For the text-containing cell, return its midpoint in (X, Y) coordinate format. 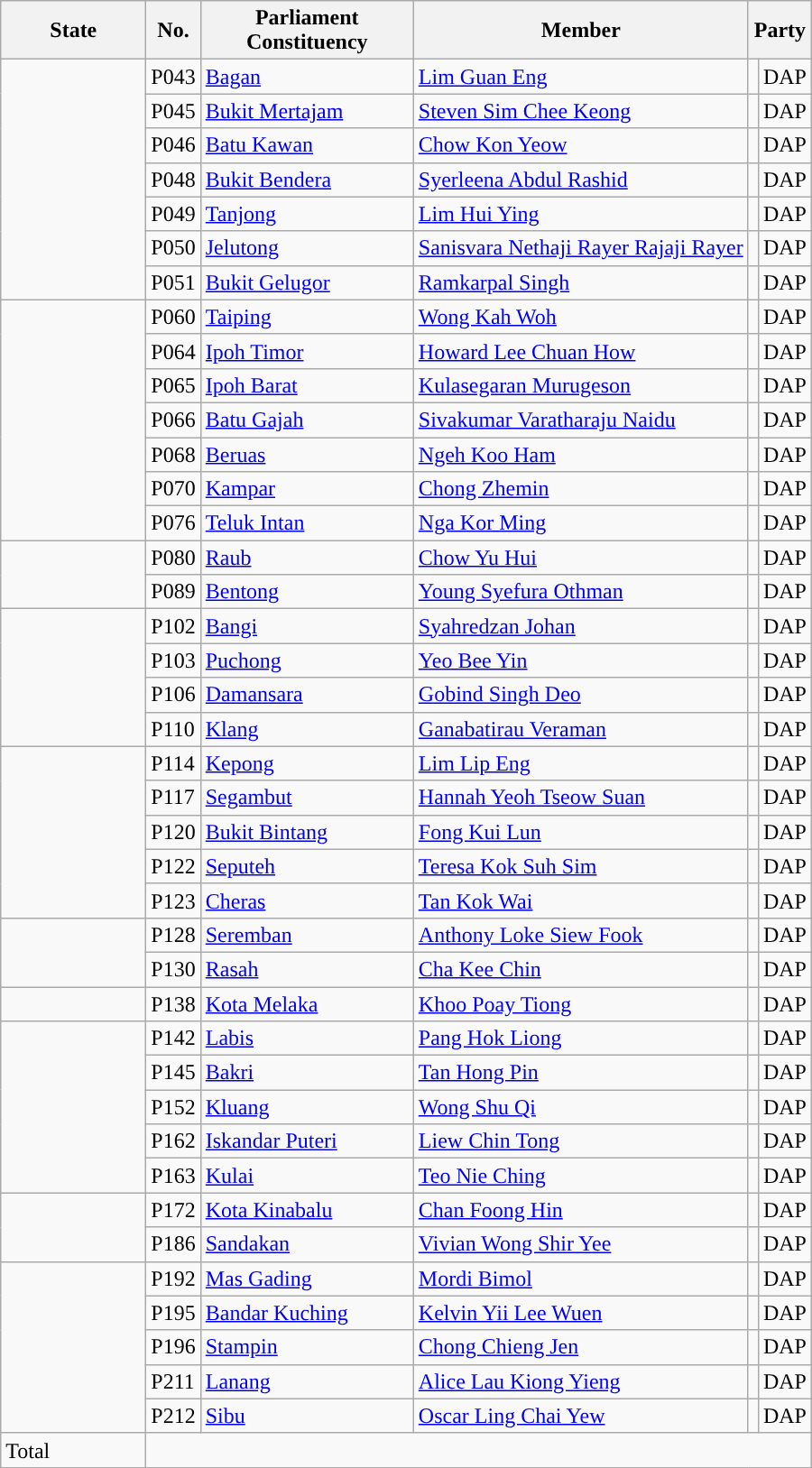
Kluang (307, 1107)
Mordi Bimol (581, 1279)
P051 (173, 282)
Vivian Wong Shir Yee (581, 1244)
Kampar (307, 489)
P080 (173, 558)
P163 (173, 1176)
P066 (173, 420)
Anthony Loke Siew Fook (581, 935)
Lanang (307, 1381)
Bakri (307, 1073)
P049 (173, 214)
P138 (173, 1004)
Rasah (307, 969)
Fong Kui Lun (581, 832)
P162 (173, 1141)
P212 (173, 1416)
Bukit Bintang (307, 832)
Teluk Intan (307, 523)
Teresa Kok Suh Sim (581, 866)
P145 (173, 1073)
P050 (173, 248)
Chow Yu Hui (581, 558)
Jelutong (307, 248)
Ganabatirau Veraman (581, 729)
Wong Shu Qi (581, 1107)
Howard Lee Chuan How (581, 351)
Stampin (307, 1347)
Parliament Constituency (307, 31)
P046 (173, 145)
P102 (173, 626)
P117 (173, 798)
P192 (173, 1279)
Raub (307, 558)
Nga Kor Ming (581, 523)
Yeo Bee Yin (581, 660)
Kulasegaran Murugeson (581, 385)
P211 (173, 1381)
P106 (173, 695)
Lim Lip Eng (581, 763)
Total (74, 1450)
P110 (173, 729)
Sibu (307, 1416)
Taiping (307, 317)
Cheras (307, 900)
P065 (173, 385)
Batu Gajah (307, 420)
Kelvin Yii Lee Wuen (581, 1313)
Syahredzan Johan (581, 626)
Bangi (307, 626)
Party (780, 31)
Sanisvara Nethaji Rayer Rajaji Rayer (581, 248)
P043 (173, 77)
Beruas (307, 454)
State (74, 31)
P152 (173, 1107)
Lim Guan Eng (581, 77)
P060 (173, 317)
Ipoh Timor (307, 351)
Liew Chin Tong (581, 1141)
P122 (173, 866)
Syerleena Abdul Rashid (581, 180)
Labis (307, 1039)
Kepong (307, 763)
P070 (173, 489)
P142 (173, 1039)
Hannah Yeoh Tseow Suan (581, 798)
Batu Kawan (307, 145)
Sivakumar Varatharaju Naidu (581, 420)
Puchong (307, 660)
P068 (173, 454)
P064 (173, 351)
P076 (173, 523)
Teo Nie Ching (581, 1176)
Sandakan (307, 1244)
P195 (173, 1313)
Member (581, 31)
Bentong (307, 592)
Kota Melaka (307, 1004)
Young Syefura Othman (581, 592)
P045 (173, 111)
Tan Hong Pin (581, 1073)
Ramkarpal Singh (581, 282)
Kota Kinabalu (307, 1210)
Ipoh Barat (307, 385)
P048 (173, 180)
Ngeh Koo Ham (581, 454)
P123 (173, 900)
P089 (173, 592)
Pang Hok Liong (581, 1039)
Tan Kok Wai (581, 900)
P128 (173, 935)
Alice Lau Kiong Yieng (581, 1381)
P103 (173, 660)
Bandar Kuching (307, 1313)
Bagan (307, 77)
Steven Sim Chee Keong (581, 111)
Seputeh (307, 866)
Oscar Ling Chai Yew (581, 1416)
P120 (173, 832)
No. (173, 31)
Chan Foong Hin (581, 1210)
P172 (173, 1210)
P196 (173, 1347)
Segambut (307, 798)
P114 (173, 763)
Mas Gading (307, 1279)
Chong Chieng Jen (581, 1347)
Tanjong (307, 214)
Wong Kah Woh (581, 317)
P130 (173, 969)
Damansara (307, 695)
Kulai (307, 1176)
Chow Kon Yeow (581, 145)
Klang (307, 729)
Khoo Poay Tiong (581, 1004)
Cha Kee Chin (581, 969)
Lim Hui Ying (581, 214)
Gobind Singh Deo (581, 695)
P186 (173, 1244)
Bukit Bendera (307, 180)
Iskandar Puteri (307, 1141)
Bukit Mertajam (307, 111)
Bukit Gelugor (307, 282)
Chong Zhemin (581, 489)
Seremban (307, 935)
